Find where the given text appears and provide that cell's center as [x, y] coordinate. 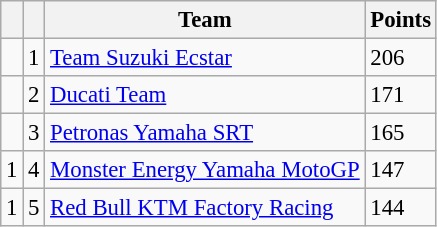
Red Bull KTM Factory Racing [205, 208]
Ducati Team [205, 95]
Team Suzuki Ecstar [205, 58]
165 [400, 133]
147 [400, 170]
Points [400, 20]
171 [400, 95]
2 [34, 95]
Team [205, 20]
4 [34, 170]
206 [400, 58]
3 [34, 133]
5 [34, 208]
Monster Energy Yamaha MotoGP [205, 170]
Petronas Yamaha SRT [205, 133]
144 [400, 208]
